From the cell containing the given text, extract its center point as (X, Y) coordinate. 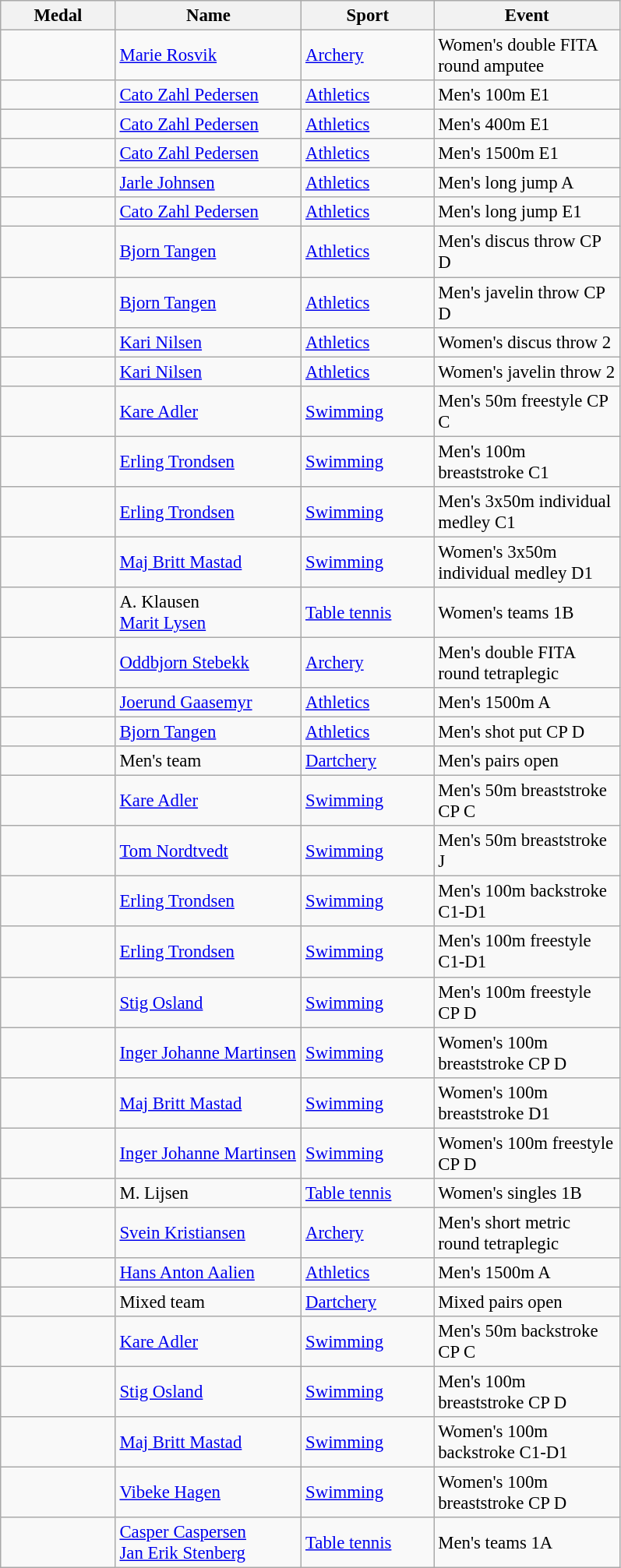
Men's 100m backstroke C1-D1 (527, 902)
Jarle Johnsen (209, 183)
Men's team (209, 761)
Men's 50m breaststroke J (527, 851)
Medal (58, 16)
Men's 50m freestyle CP C (527, 411)
Women's double FITA round amputee (527, 56)
Men's shot put CP D (527, 732)
Svein Kristiansen (209, 1232)
A. Klausen Marit Lysen (209, 612)
Men's 100m breaststroke CP D (527, 1393)
Men's 3x50m individual medley C1 (527, 513)
Men's short metric round tetraplegic (527, 1232)
Men's discus throw CP D (527, 252)
Mixed pairs open (527, 1302)
Men's 400m E1 (527, 125)
Men's 100m freestyle C1-D1 (527, 952)
Women's 100m backstroke C1-D1 (527, 1443)
Men's long jump A (527, 183)
Joerund Gaasemyr (209, 703)
Men's 50m breaststroke CP C (527, 801)
Women's javelin throw 2 (527, 372)
Women's singles 1B (527, 1193)
Casper Caspersen Jan Erik Stenberg (209, 1542)
Tom Nordtvedt (209, 851)
Event (527, 16)
Women's 100m breaststroke D1 (527, 1103)
Men's 100m freestyle CP D (527, 1002)
Men's teams 1A (527, 1542)
Women's 3x50m individual medley D1 (527, 562)
Men's long jump E1 (527, 213)
Name (209, 16)
Sport (368, 16)
Women's discus throw 2 (527, 342)
M. Lijsen (209, 1193)
Marie Rosvik (209, 56)
Women's teams 1B (527, 612)
Men's 100m E1 (527, 95)
Men's javelin throw CP D (527, 302)
Oddbjorn Stebekk (209, 662)
Men's double FITA round tetraplegic (527, 662)
Vibeke Hagen (209, 1492)
Men's 100m breaststroke C1 (527, 461)
Mixed team (209, 1302)
Women's 100m freestyle CP D (527, 1153)
Men's 50m backstroke CP C (527, 1341)
Hans Anton Aalien (209, 1273)
Men's 1500m E1 (527, 153)
Men's pairs open (527, 761)
